For the text-containing cell, return its midpoint in [X, Y] coordinate format. 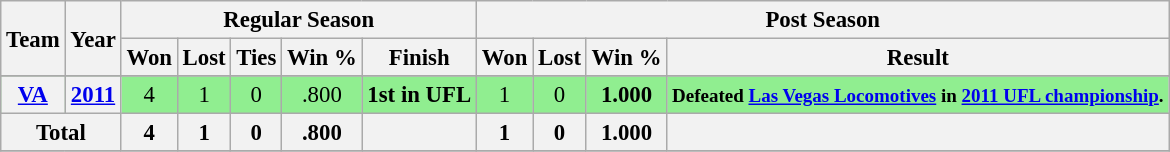
Result [918, 58]
1st in UFL [419, 95]
Team [33, 38]
Regular Season [298, 20]
Year [93, 38]
Defeated Las Vegas Locomotives in 2011 UFL championship. [918, 95]
Total [61, 133]
Post Season [822, 20]
Ties [256, 58]
Finish [419, 58]
VA [33, 95]
2011 [93, 95]
